Output the (X, Y) coordinate of the center of the cell containing the given text.  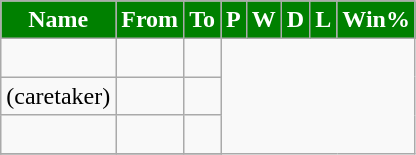
L (324, 20)
To (202, 20)
From (150, 20)
Win% (376, 20)
Name (58, 20)
(caretaker) (58, 96)
W (264, 20)
P (234, 20)
D (295, 20)
